Extract the (x, y) coordinate from the center of the cell holding the provided text.  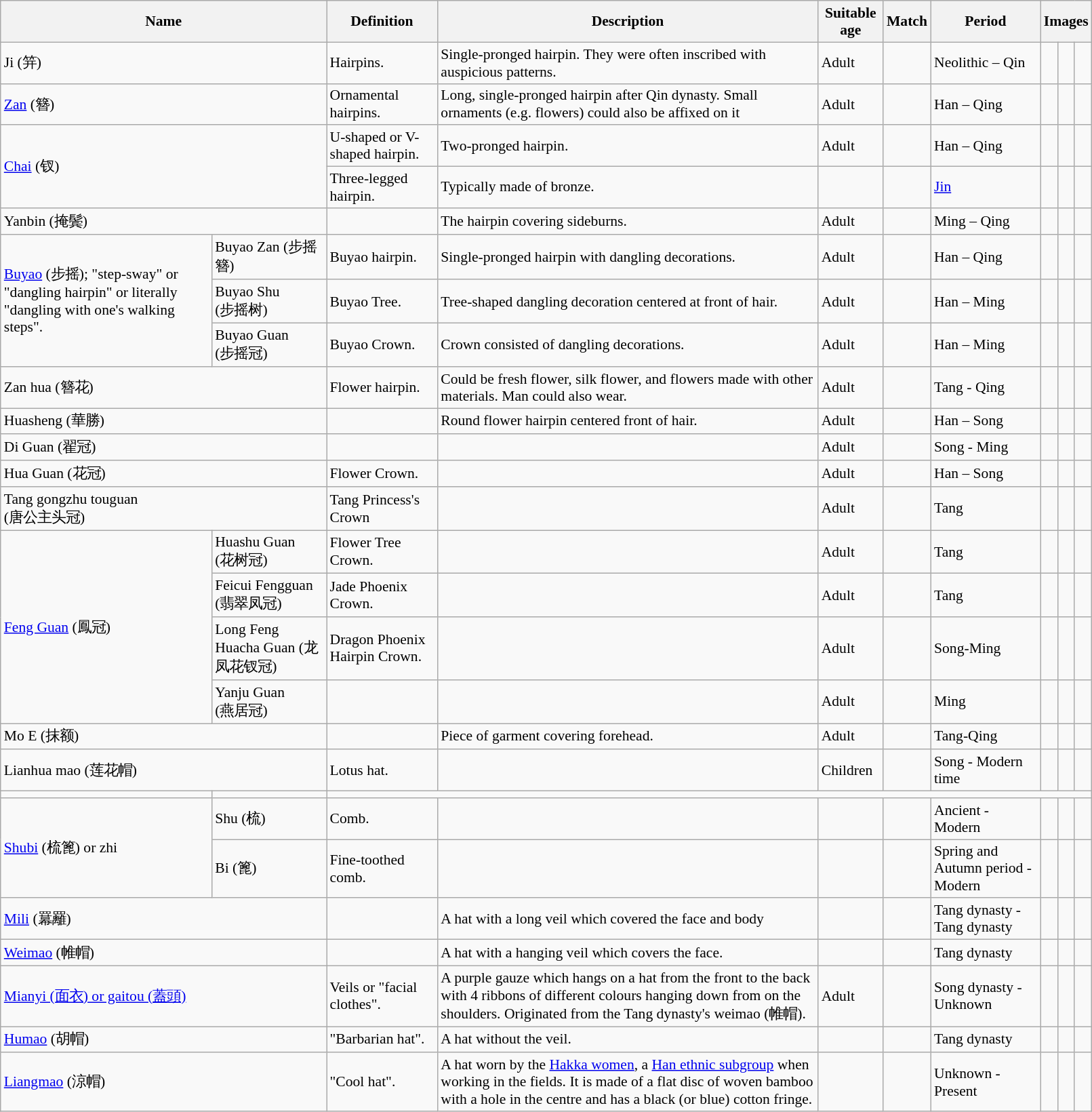
Tang-Qing (986, 736)
Buyao Guan(步摇冠) (268, 345)
Flower Tree Crown. (382, 552)
Description (628, 22)
Comb. (382, 819)
Single-pronged hairpin with dangling decorations. (628, 256)
Hua Guan (花冠) (164, 473)
Ji (笄) (164, 62)
Definition (382, 22)
A hat without the veil. (628, 1040)
Round flower hairpin centered front of hair. (628, 422)
Tree-shaped dangling decoration centered at front of hair. (628, 302)
Piece of garment covering forehead. (628, 736)
Period (986, 22)
Jade Phoenix Crown. (382, 595)
Feng Guan (鳳冠) (106, 627)
Buyao (步摇); "step-sway" or "dangling hairpin" or literally "dangling with one's walking steps". (106, 300)
U-shaped or V-shaped hairpin. (382, 146)
Shubi (梳篦) or zhi (106, 848)
Flower hairpin. (382, 388)
Veils or "facial clothes". (382, 996)
Liangmao (涼帽) (164, 1082)
Bi (篦) (268, 869)
Yanbin (掩鬓) (164, 221)
Jin (986, 187)
Ming (986, 702)
Hairpins. (382, 62)
Flower Crown. (382, 473)
Buyao hairpin. (382, 256)
Buyao Shu(步摇树) (268, 302)
Song - Modern time (986, 770)
Song-Ming (986, 648)
The hairpin covering sideburns. (628, 221)
Two-pronged hairpin. (628, 146)
Tang - Qing (986, 388)
Tang gongzhu touguan(唐公主头冠) (164, 509)
Yanju Guan(燕居冠) (268, 702)
Long Feng Huacha Guan (龙凤花钗冠) (268, 648)
Zan hua (簪花) (164, 388)
"Barbarian hat". (382, 1040)
Images (1066, 22)
Shu (梳) (268, 819)
Huashu Guan(花树冠) (268, 552)
Fine-toothed comb. (382, 869)
Neolithic – Qin (986, 62)
Buyao Zan (步摇簪) (268, 256)
Name (164, 22)
Weimao (帷帽) (164, 953)
Tang dynasty - Tang dynasty (986, 919)
Dragon Phoenix Hairpin Crown. (382, 648)
Ancient - Modern (986, 819)
Suitable age (851, 22)
Single-pronged hairpin. They were often inscribed with auspicious patterns. (628, 62)
Match (907, 22)
Lianhua mao (莲花帽) (164, 770)
Mo E (抹额) (164, 736)
Song dynasty - Unknown (986, 996)
A hat with a long veil which covered the face and body (628, 919)
Di Guan (翟冠) (164, 448)
Crown consisted of dangling decorations. (628, 345)
Buyao Tree. (382, 302)
Ming – Qing (986, 221)
Mianyi (面衣) or gaitou (蓋頭) (164, 996)
"Cool hat". (382, 1082)
Buyao Crown. (382, 345)
Feicui Fengguan (翡翠凤冠) (268, 595)
Unknown - Present (986, 1082)
Humao (胡帽) (164, 1040)
Typically made of bronze. (628, 187)
Zan (簪) (164, 104)
Ornamental hairpins. (382, 104)
Chai (钗) (164, 167)
Long, single-pronged hairpin after Qin dynasty. Small ornaments (e.g. flowers) could also be affixed on it (628, 104)
Huasheng (華勝) (164, 422)
Lotus hat. (382, 770)
Could be fresh flower, silk flower, and flowers made with other materials. Man could also wear. (628, 388)
A hat with a hanging veil which covers the face. (628, 953)
Song - Ming (986, 448)
Children (851, 770)
Tang Princess's Crown (382, 509)
Mili (羃䍦) (164, 919)
Three-legged hairpin. (382, 187)
Spring and Autumn period - Modern (986, 869)
